From the cell containing the given text, extract its center point as (X, Y) coordinate. 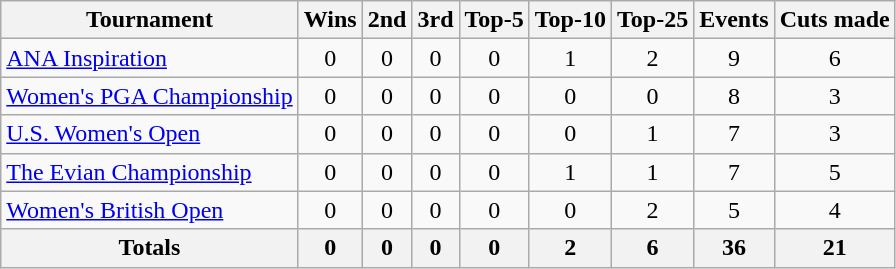
The Evian Championship (150, 172)
U.S. Women's Open (150, 134)
9 (734, 58)
Women's PGA Championship (150, 96)
Events (734, 20)
21 (834, 248)
8 (734, 96)
Top-5 (494, 20)
Top-10 (570, 20)
Cuts made (834, 20)
Wins (330, 20)
Tournament (150, 20)
4 (834, 210)
2nd (387, 20)
ANA Inspiration (150, 58)
Women's British Open (150, 210)
3rd (436, 20)
Top-25 (652, 20)
36 (734, 248)
Totals (150, 248)
